Find where the given text appears and provide that cell's center as [X, Y] coordinate. 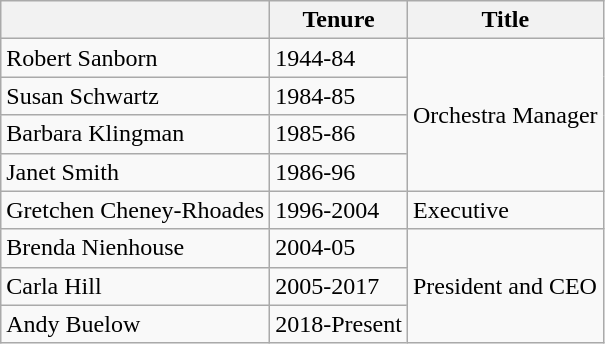
Tenure [339, 20]
1944-84 [339, 58]
2018-Present [339, 324]
1985-86 [339, 134]
2004-05 [339, 248]
Susan Schwartz [136, 96]
Barbara Klingman [136, 134]
Gretchen Cheney-Rhoades [136, 210]
1986-96 [339, 172]
Janet Smith [136, 172]
Orchestra Manager [505, 115]
Brenda Nienhouse [136, 248]
1984-85 [339, 96]
Andy Buelow [136, 324]
President and CEO [505, 286]
Robert Sanborn [136, 58]
1996-2004 [339, 210]
Executive [505, 210]
Carla Hill [136, 286]
2005-2017 [339, 286]
Title [505, 20]
